Locate the cell with the specified text and output its [X, Y] center coordinate. 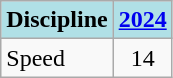
14 [142, 58]
Discipline [57, 20]
Speed [57, 58]
2024 [142, 20]
